Extract the [x, y] coordinate from the center of the cell holding the provided text.  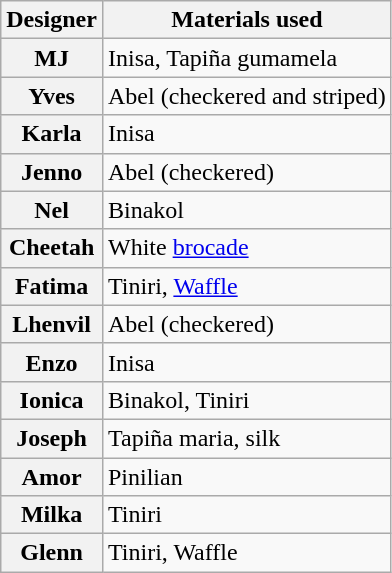
Materials used [246, 20]
Nel [52, 210]
White brocade [246, 248]
Glenn [52, 553]
Enzo [52, 362]
Amor [52, 477]
Joseph [52, 438]
Binakol, Tiniri [246, 400]
MJ [52, 58]
Jenno [52, 172]
Karla [52, 134]
Designer [52, 20]
Inisa, Tapiña gumamela [246, 58]
Tiniri [246, 515]
Cheetah [52, 248]
Pinilian [246, 477]
Milka [52, 515]
Lhenvil [52, 324]
Yves [52, 96]
Fatima [52, 286]
Abel (checkered and striped) [246, 96]
Binakol [246, 210]
Ionica [52, 400]
Tapiña maria, silk [246, 438]
